Search for the cell housing the specified text and yield its (X, Y) center coordinate. 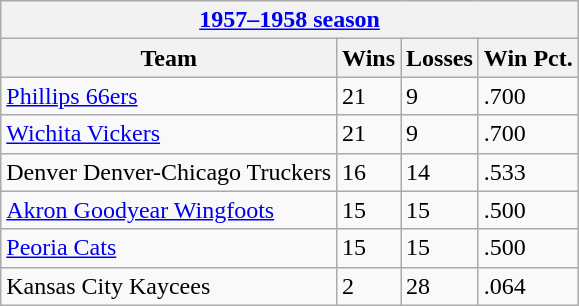
Win Pct. (528, 58)
2 (369, 286)
Losses (440, 58)
1957–1958 season (290, 20)
Peoria Cats (169, 248)
Team (169, 58)
.064 (528, 286)
28 (440, 286)
Wins (369, 58)
Wichita Vickers (169, 134)
Kansas City Kaycees (169, 286)
Akron Goodyear Wingfoots (169, 210)
Denver Denver-Chicago Truckers (169, 172)
Phillips 66ers (169, 96)
14 (440, 172)
.533 (528, 172)
16 (369, 172)
